Search for the cell housing the specified text and yield its [X, Y] center coordinate. 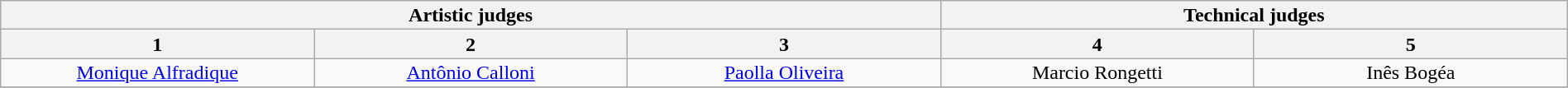
Technical judges [1254, 15]
4 [1097, 44]
3 [784, 44]
Marcio Rongetti [1097, 72]
5 [1411, 44]
2 [471, 44]
Monique Alfradique [157, 72]
1 [157, 44]
Paolla Oliveira [784, 72]
Inês Bogéa [1411, 72]
Antônio Calloni [471, 72]
Artistic judges [471, 15]
